Detect which cell encompasses the target text, then output its (x, y) center coordinate. 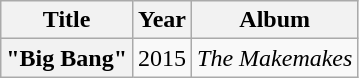
The Makemakes (275, 58)
2015 (162, 58)
Album (275, 20)
Title (67, 20)
Year (162, 20)
"Big Bang" (67, 58)
